From the cell containing the given text, extract its center point as (X, Y) coordinate. 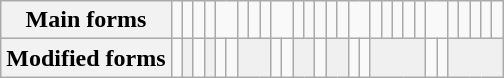
Modified forms (86, 58)
Main forms (86, 20)
